Extract the (x, y) coordinate from the center of the cell holding the provided text.  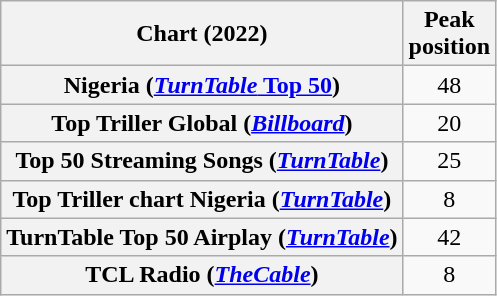
20 (449, 123)
Top Triller Global (Billboard) (202, 123)
Top 50 Streaming Songs (TurnTable) (202, 161)
Top Triller chart Nigeria (TurnTable) (202, 199)
TCL Radio (TheCable) (202, 275)
48 (449, 85)
Chart (2022) (202, 34)
Nigeria (TurnTable Top 50) (202, 85)
Peakposition (449, 34)
TurnTable Top 50 Airplay (TurnTable) (202, 237)
42 (449, 237)
25 (449, 161)
